Determine the [X, Y] coordinate at the center of the cell enclosing the given text.  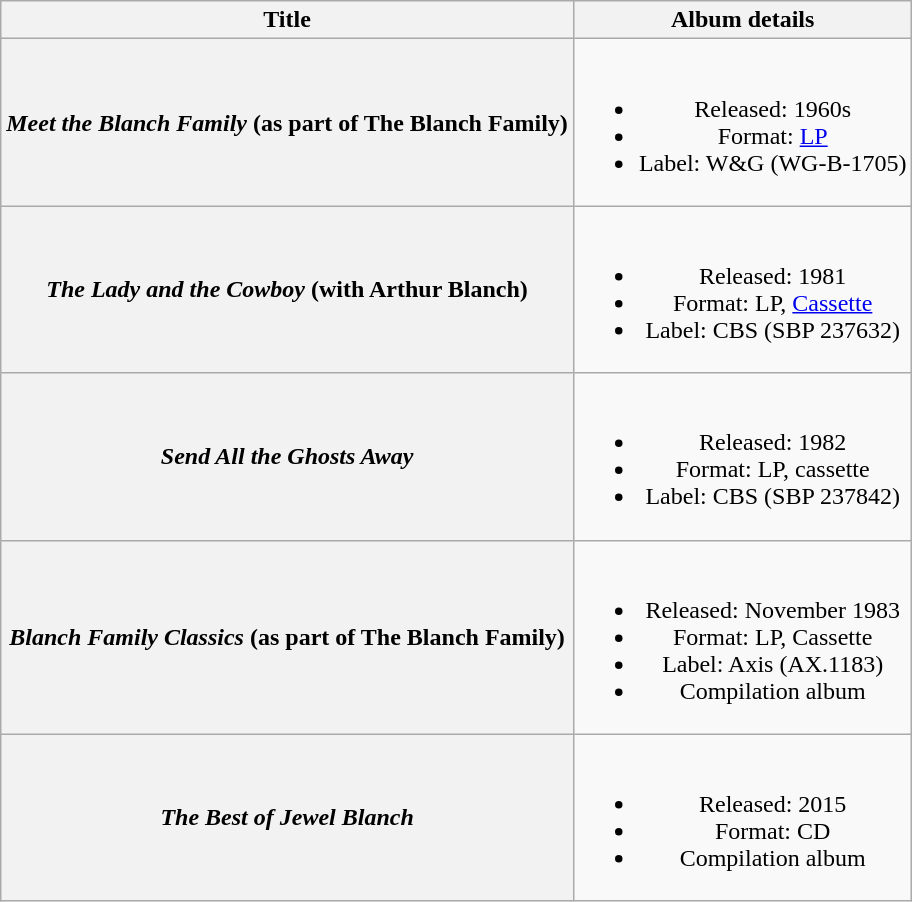
Blanch Family Classics (as part of The Blanch Family) [288, 637]
Album details [742, 20]
The Best of Jewel Blanch [288, 818]
Title [288, 20]
Released: 1982Format: LP, cassetteLabel: CBS (SBP 237842) [742, 456]
The Lady and the Cowboy (with Arthur Blanch) [288, 290]
Send All the Ghosts Away [288, 456]
Meet the Blanch Family (as part of The Blanch Family) [288, 122]
Released: 1960sFormat: LPLabel: W&G (WG-B-1705) [742, 122]
Released: 2015Format: CDCompilation album [742, 818]
Released: 1981Format: LP, CassetteLabel: CBS (SBP 237632) [742, 290]
Released: November 1983Format: LP, CassetteLabel: Axis (AX.1183)Compilation album [742, 637]
